Determine the (X, Y) coordinate at the center of the cell enclosing the given text.  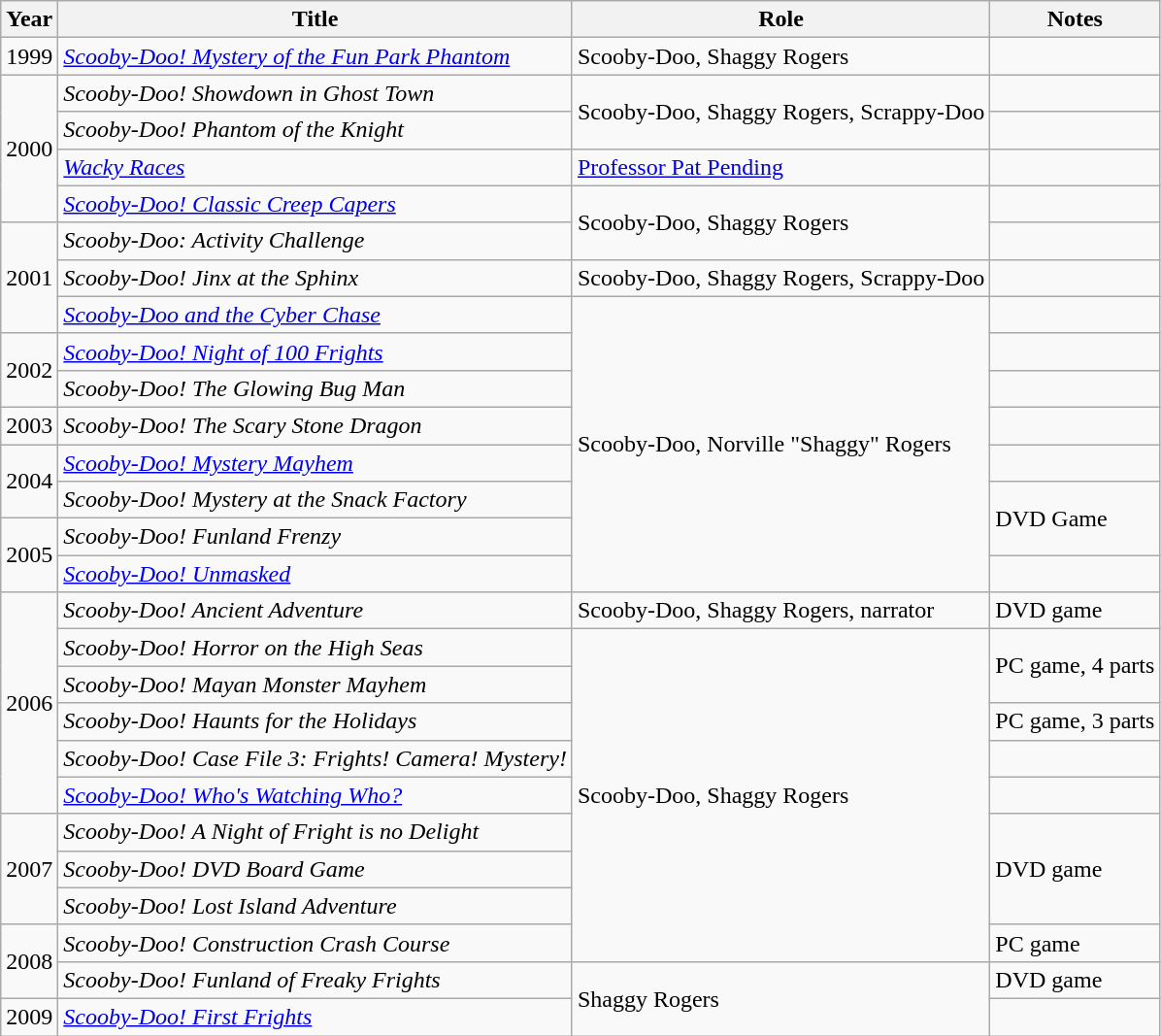
Scooby-Doo, Norville "Shaggy" Rogers (780, 444)
2007 (29, 869)
Scooby-Doo, Shaggy Rogers, narrator (780, 611)
DVD Game (1076, 518)
2003 (29, 425)
Shaggy Rogers (780, 998)
PC game, 3 parts (1076, 721)
Scooby-Doo! Case File 3: Frights! Camera! Mystery! (315, 758)
2006 (29, 703)
Scooby-Doo! Mystery at the Snack Factory (315, 500)
Scooby-Doo! Phantom of the Knight (315, 130)
Scooby-Doo! Lost Island Adventure (315, 906)
2008 (29, 961)
2002 (29, 370)
Professor Pat Pending (780, 167)
Scooby-Doo! Mystery Mayhem (315, 463)
Scooby-Doo! Showdown in Ghost Town (315, 93)
1999 (29, 56)
Scooby-Doo! A Night of Fright is no Delight (315, 832)
2000 (29, 149)
2001 (29, 278)
Scooby-Doo! Horror on the High Seas (315, 648)
Scooby-Doo! Unmasked (315, 574)
2009 (29, 1017)
Scooby-Doo and the Cyber Chase (315, 315)
Scooby-Doo! Construction Crash Course (315, 943)
Scooby-Doo! Who's Watching Who? (315, 795)
Role (780, 19)
Scooby-Doo: Activity Challenge (315, 241)
2005 (29, 555)
Notes (1076, 19)
Title (315, 19)
PC game (1076, 943)
Scooby-Doo! Mayan Monster Mayhem (315, 685)
Scooby-Doo! Funland of Freaky Frights (315, 980)
Scooby-Doo! The Scary Stone Dragon (315, 425)
Scooby-Doo! Night of 100 Frights (315, 351)
Scooby-Doo! Jinx at the Sphinx (315, 278)
Scooby-Doo! Haunts for the Holidays (315, 721)
Scooby-Doo! Funland Frenzy (315, 537)
Scooby-Doo! Mystery of the Fun Park Phantom (315, 56)
2004 (29, 482)
Year (29, 19)
Scooby-Doo! DVD Board Game (315, 869)
Scooby-Doo! The Glowing Bug Man (315, 388)
Scooby-Doo! Ancient Adventure (315, 611)
Wacky Races (315, 167)
Scooby-Doo! First Frights (315, 1017)
PC game, 4 parts (1076, 666)
Scooby-Doo! Classic Creep Capers (315, 204)
